Find where the given text appears and provide that cell's center as (X, Y) coordinate. 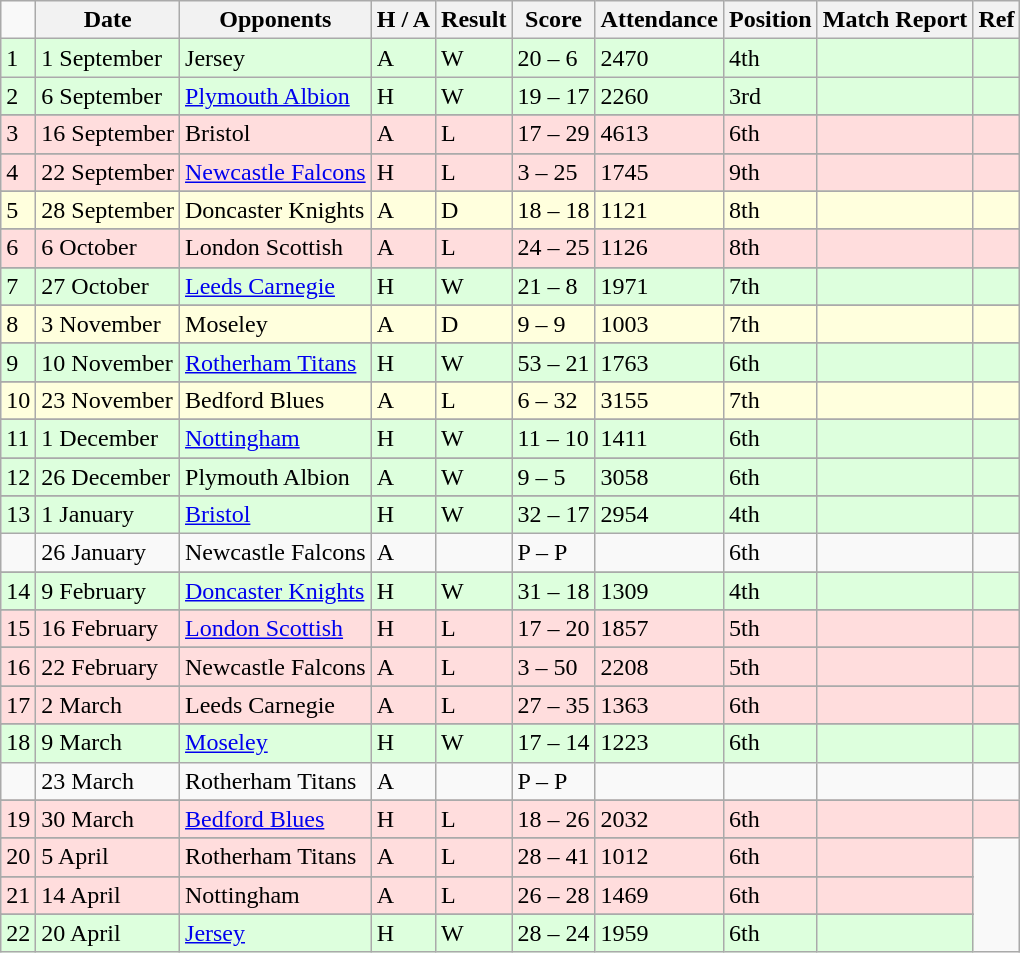
53 – 21 (554, 362)
9 – 5 (554, 477)
28 September (108, 210)
1971 (659, 286)
1223 (659, 743)
10 November (108, 362)
3 (18, 134)
Opponents (276, 20)
19 – 17 (554, 96)
1763 (659, 362)
6 (18, 248)
1363 (659, 705)
21 – 8 (554, 286)
20 – 6 (554, 58)
2032 (659, 819)
6 October (108, 248)
Match Report (895, 20)
9 – 9 (554, 324)
5 April (108, 857)
32 – 17 (554, 515)
1126 (659, 248)
23 November (108, 400)
1003 (659, 324)
17 (18, 705)
17 – 29 (554, 134)
Attendance (659, 20)
16 (18, 667)
8 (18, 324)
10 (18, 400)
3rd (770, 96)
3058 (659, 477)
Date (108, 20)
1857 (659, 629)
9 February (108, 591)
7 (18, 286)
1469 (659, 895)
11 (18, 438)
26 December (108, 477)
26 January (108, 553)
9 March (108, 743)
3 – 25 (554, 172)
16 February (108, 629)
1411 (659, 438)
1121 (659, 210)
H / A (403, 20)
1 January (108, 515)
28 – 41 (554, 857)
Score (554, 20)
3155 (659, 400)
22 February (108, 667)
13 (18, 515)
3 – 50 (554, 667)
30 March (108, 819)
1309 (659, 591)
2260 (659, 96)
2 (18, 96)
9 (18, 362)
2954 (659, 515)
11 – 10 (554, 438)
18 (18, 743)
5 (18, 210)
Position (770, 20)
14 (18, 591)
22 (18, 933)
18 – 26 (554, 819)
27 October (108, 286)
2470 (659, 58)
Result (474, 20)
Ref (996, 20)
22 September (108, 172)
2208 (659, 667)
23 March (108, 781)
6 September (108, 96)
1 December (108, 438)
16 September (108, 134)
20 April (108, 933)
24 – 25 (554, 248)
4613 (659, 134)
19 (18, 819)
12 (18, 477)
15 (18, 629)
21 (18, 895)
1959 (659, 933)
4 (18, 172)
1012 (659, 857)
17 – 14 (554, 743)
14 April (108, 895)
18 – 18 (554, 210)
1 September (108, 58)
6 – 32 (554, 400)
2 March (108, 705)
20 (18, 857)
1 (18, 58)
28 – 24 (554, 933)
3 November (108, 324)
27 – 35 (554, 705)
1745 (659, 172)
17 – 20 (554, 629)
26 – 28 (554, 895)
31 – 18 (554, 591)
9th (770, 172)
